Extract the [x, y] coordinate from the center of the cell holding the provided text.  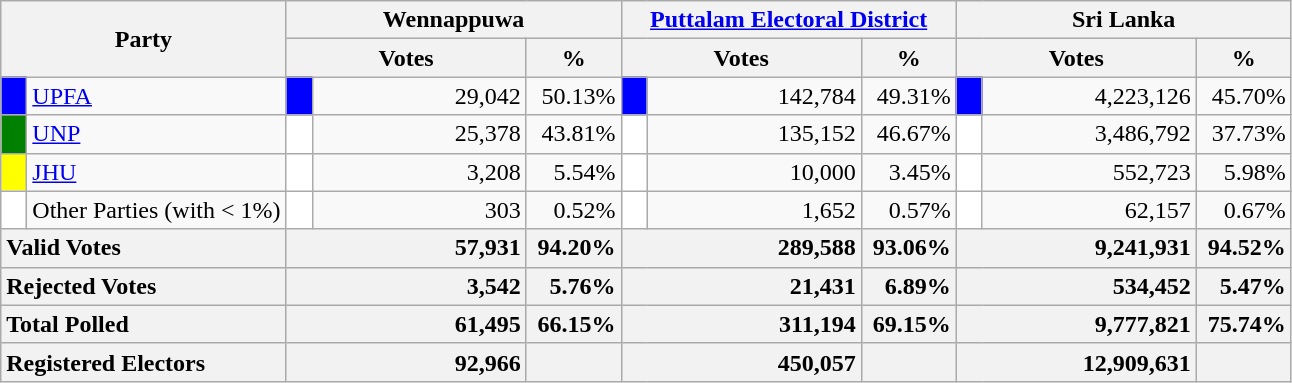
5.54% [574, 172]
25,378 [419, 134]
3,208 [419, 172]
Puttalam Electoral District [788, 20]
12,909,631 [1076, 362]
61,495 [406, 324]
5.47% [1244, 286]
93.06% [908, 248]
43.81% [574, 134]
10,000 [754, 172]
UNP [156, 134]
5.76% [574, 286]
66.15% [574, 324]
0.67% [1244, 210]
0.57% [908, 210]
50.13% [574, 96]
49.31% [908, 96]
69.15% [908, 324]
552,723 [1089, 172]
450,057 [741, 362]
303 [419, 210]
45.70% [1244, 96]
29,042 [419, 96]
4,223,126 [1089, 96]
Sri Lanka [1124, 20]
92,966 [406, 362]
289,588 [741, 248]
Valid Votes [144, 248]
135,152 [754, 134]
6.89% [908, 286]
UPFA [156, 96]
534,452 [1076, 286]
37.73% [1244, 134]
9,241,931 [1076, 248]
Other Parties (with < 1%) [156, 210]
46.67% [908, 134]
62,157 [1089, 210]
0.52% [574, 210]
21,431 [741, 286]
1,652 [754, 210]
Party [144, 39]
3.45% [908, 172]
5.98% [1244, 172]
Rejected Votes [144, 286]
3,542 [406, 286]
Registered Electors [144, 362]
57,931 [406, 248]
9,777,821 [1076, 324]
Total Polled [144, 324]
JHU [156, 172]
Wennappuwa [454, 20]
311,194 [741, 324]
3,486,792 [1089, 134]
142,784 [754, 96]
94.20% [574, 248]
75.74% [1244, 324]
94.52% [1244, 248]
